Scan for the cell matching the given text and deliver its (x, y) coordinate at center. 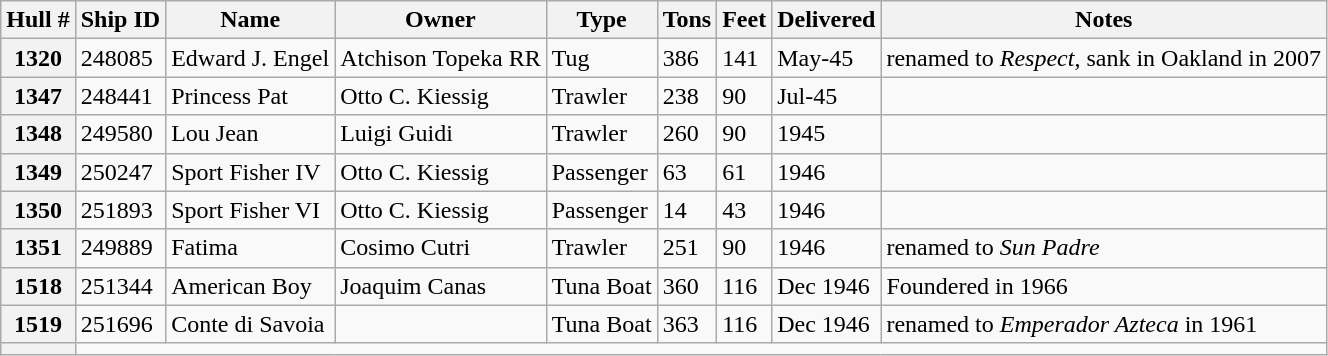
Luigi Guidi (441, 134)
Edward J. Engel (250, 58)
251344 (120, 286)
63 (687, 172)
249889 (120, 248)
Name (250, 20)
43 (744, 210)
Joaquim Canas (441, 286)
250247 (120, 172)
61 (744, 172)
renamed to Sun Padre (1104, 248)
Tons (687, 20)
141 (744, 58)
Feet (744, 20)
Atchison Topeka RR (441, 58)
renamed to Emperador Azteca in 1961 (1104, 324)
Sport Fisher VI (250, 210)
249580 (120, 134)
Delivered (826, 20)
Sport Fisher IV (250, 172)
Conte di Savoia (250, 324)
Ship ID (120, 20)
American Boy (250, 286)
Foundered in 1966 (1104, 286)
1945 (826, 134)
251696 (120, 324)
Type (602, 20)
Fatima (250, 248)
238 (687, 96)
1348 (38, 134)
1347 (38, 96)
14 (687, 210)
Princess Pat (250, 96)
Lou Jean (250, 134)
360 (687, 286)
1351 (38, 248)
1350 (38, 210)
Cosimo Cutri (441, 248)
renamed to Respect, sank in Oakland in 2007 (1104, 58)
1519 (38, 324)
1320 (38, 58)
1518 (38, 286)
Hull # (38, 20)
Notes (1104, 20)
248441 (120, 96)
1349 (38, 172)
Tug (602, 58)
363 (687, 324)
Jul-45 (826, 96)
May-45 (826, 58)
251 (687, 248)
260 (687, 134)
251893 (120, 210)
Owner (441, 20)
386 (687, 58)
248085 (120, 58)
